Detect which cell encompasses the target text, then output its (x, y) center coordinate. 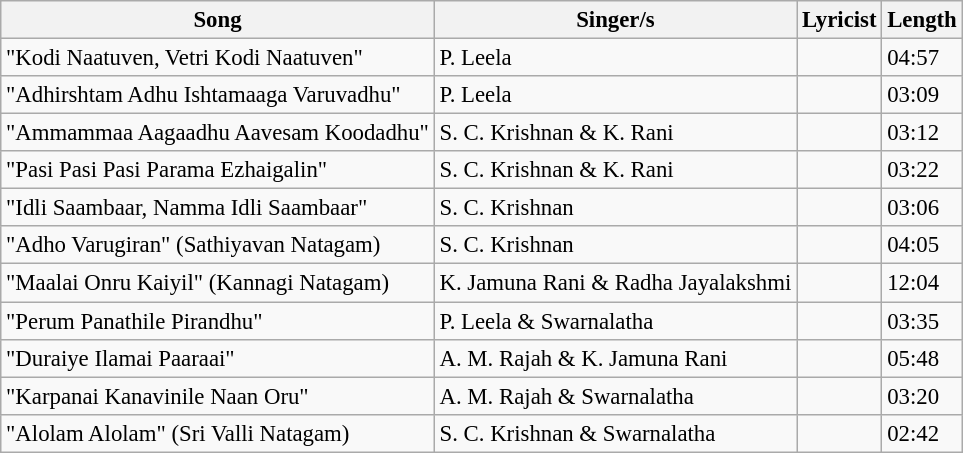
A. M. Rajah & Swarnalatha (615, 396)
03:06 (922, 208)
P. Leela & Swarnalatha (615, 321)
"Ammammaa Aagaadhu Aavesam Koodadhu" (218, 133)
12:04 (922, 283)
Length (922, 20)
03:22 (922, 170)
04:05 (922, 245)
03:20 (922, 396)
S. C. Krishnan & Swarnalatha (615, 433)
04:57 (922, 58)
"Kodi Naatuven, Vetri Kodi Naatuven" (218, 58)
A. M. Rajah & K. Jamuna Rani (615, 358)
K. Jamuna Rani & Radha Jayalakshmi (615, 283)
05:48 (922, 358)
"Karpanai Kanavinile Naan Oru" (218, 396)
"Adhirshtam Adhu Ishtamaaga Varuvadhu" (218, 95)
03:12 (922, 133)
Lyricist (840, 20)
"Maalai Onru Kaiyil" (Kannagi Natagam) (218, 283)
"Perum Panathile Pirandhu" (218, 321)
"Pasi Pasi Pasi Parama Ezhaigalin" (218, 170)
02:42 (922, 433)
03:09 (922, 95)
Song (218, 20)
"Adho Varugiran" (Sathiyavan Natagam) (218, 245)
"Idli Saambaar, Namma Idli Saambaar" (218, 208)
"Duraiye Ilamai Paaraai" (218, 358)
"Alolam Alolam" (Sri Valli Natagam) (218, 433)
Singer/s (615, 20)
03:35 (922, 321)
